Output the (X, Y) coordinate of the center of the cell containing the given text.  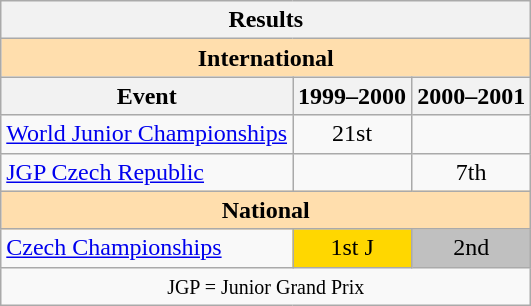
JGP = Junior Grand Prix (266, 286)
21st (352, 134)
1st J (352, 248)
National (266, 210)
International (266, 58)
1999–2000 (352, 96)
2nd (472, 248)
Event (147, 96)
2000–2001 (472, 96)
Results (266, 20)
JGP Czech Republic (147, 172)
World Junior Championships (147, 134)
7th (472, 172)
Czech Championships (147, 248)
